Return the [X, Y] coordinate for the center point of the cell that contains the specified text.  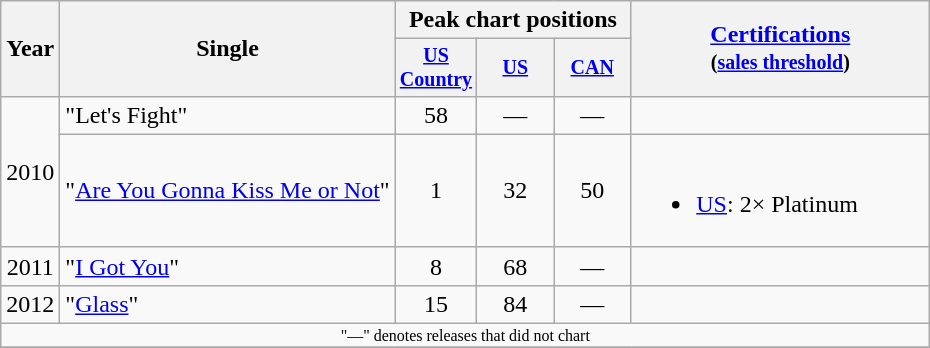
US [516, 68]
"Are You Gonna Kiss Me or Not" [228, 190]
US Country [436, 68]
2010 [30, 172]
US: 2× Platinum [780, 190]
68 [516, 266]
"I Got You" [228, 266]
2012 [30, 304]
84 [516, 304]
"Glass" [228, 304]
"Let's Fight" [228, 115]
2011 [30, 266]
15 [436, 304]
Certifications(sales threshold) [780, 49]
32 [516, 190]
8 [436, 266]
50 [592, 190]
"—" denotes releases that did not chart [466, 336]
CAN [592, 68]
Year [30, 49]
58 [436, 115]
Peak chart positions [513, 20]
1 [436, 190]
Single [228, 49]
